Output the (X, Y) coordinate of the center of the cell containing the given text.  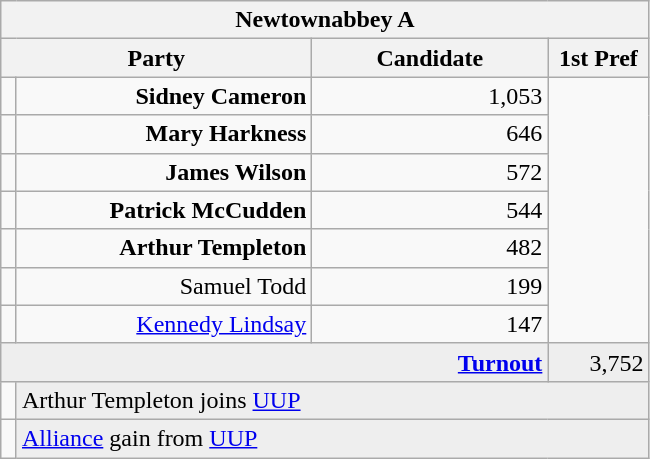
Party (156, 58)
Candidate (430, 58)
Arthur Templeton (164, 248)
482 (430, 248)
Turnout (274, 362)
Sidney Cameron (164, 96)
Arthur Templeton joins UUP (332, 400)
Samuel Todd (164, 286)
Kennedy Lindsay (164, 324)
1st Pref (598, 58)
James Wilson (164, 172)
Newtownabbey A (325, 20)
147 (430, 324)
544 (430, 210)
Mary Harkness (164, 134)
572 (430, 172)
1,053 (430, 96)
Patrick McCudden (164, 210)
199 (430, 286)
3,752 (598, 362)
646 (430, 134)
Alliance gain from UUP (332, 438)
